Determine the (x, y) coordinate at the center of the cell enclosing the given text.  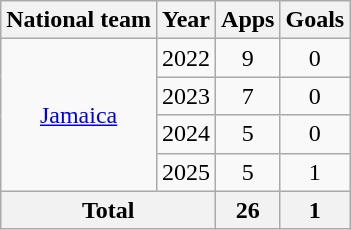
26 (248, 210)
Total (108, 210)
9 (248, 58)
2025 (186, 172)
Year (186, 20)
Goals (315, 20)
2022 (186, 58)
Apps (248, 20)
7 (248, 96)
Jamaica (79, 115)
National team (79, 20)
2024 (186, 134)
2023 (186, 96)
